Provide the (x, y) coordinate of the cell's center where the given text is located.  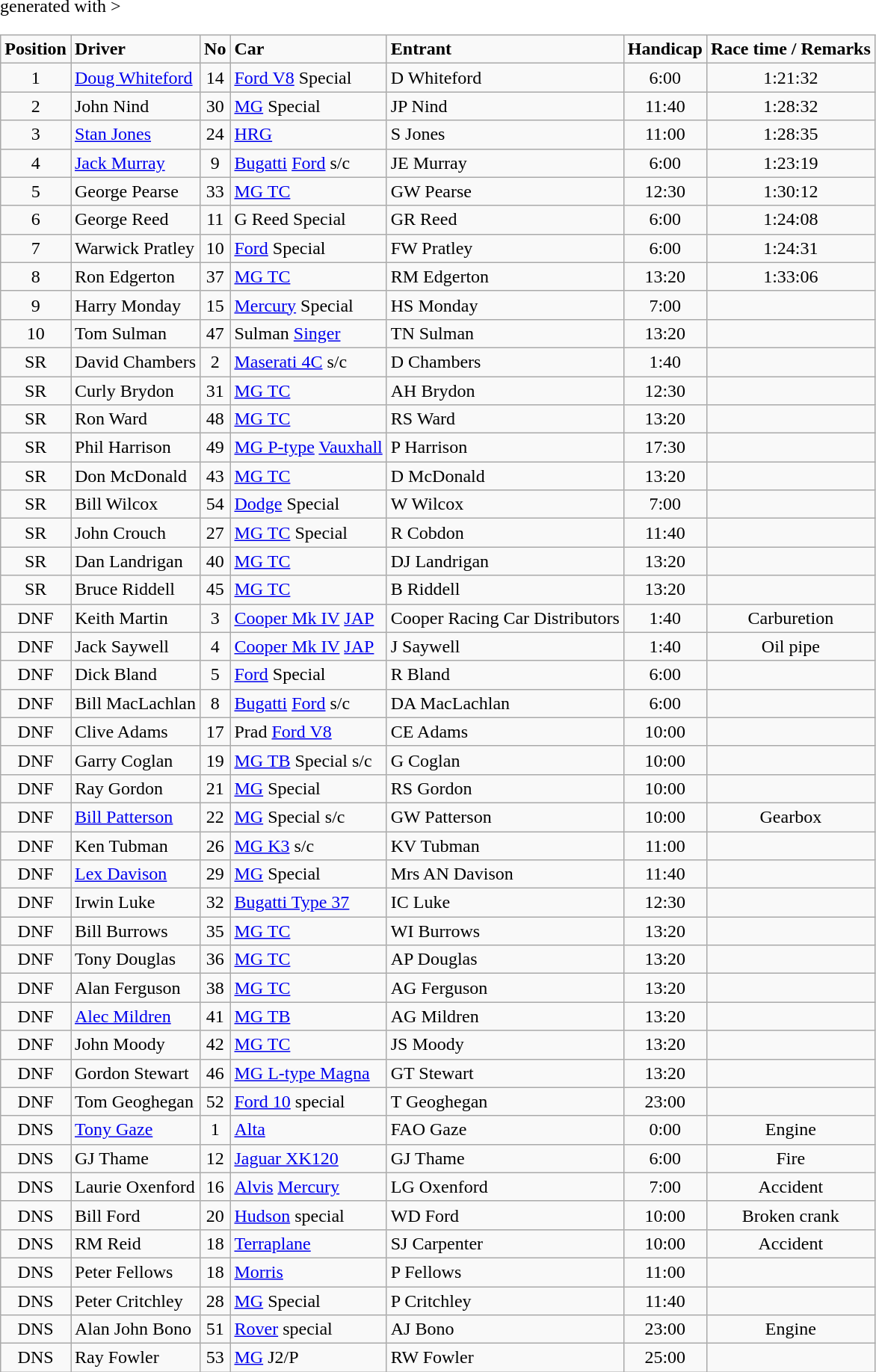
1:21:32 (791, 78)
G Coglan (505, 760)
MG TB Special s/c (308, 760)
G Reed Special (308, 220)
Stan Jones (135, 135)
1:24:08 (791, 220)
Dodge Special (308, 504)
AH Brydon (505, 391)
24 (215, 135)
MG TB (308, 1016)
Mrs AN Davison (505, 874)
27 (215, 533)
Bill Burrows (135, 931)
Alta (308, 1130)
Alvis Mercury (308, 1187)
Car (308, 49)
Ford 10 special (308, 1101)
AG Mildren (505, 1016)
D McDonald (505, 476)
HRG (308, 135)
Lex Davison (135, 874)
RS Gordon (505, 788)
46 (215, 1073)
R Bland (505, 675)
Morris (308, 1272)
1:28:32 (791, 106)
Entrant (505, 49)
Ray Fowler (135, 1358)
31 (215, 391)
19 (215, 760)
DJ Landrigan (505, 561)
JS Moody (505, 1045)
Peter Critchley (135, 1301)
WI Burrows (505, 931)
Tom Geoghegan (135, 1101)
John Crouch (135, 533)
6 (36, 220)
Race time / Remarks (791, 49)
32 (215, 903)
CE Adams (505, 732)
MG J2/P (308, 1358)
30 (215, 106)
Ford V8 Special (308, 78)
7 (36, 248)
Fire (791, 1158)
Gearbox (791, 817)
29 (215, 874)
John Moody (135, 1045)
17 (215, 732)
HS Monday (505, 305)
LG Oxenford (505, 1187)
Dan Landrigan (135, 561)
Jack Saywell (135, 646)
P Harrison (505, 448)
Gordon Stewart (135, 1073)
1:30:12 (791, 191)
Dick Bland (135, 675)
RM Reid (135, 1243)
FAO Gaze (505, 1130)
26 (215, 845)
Alan John Bono (135, 1329)
Irwin Luke (135, 903)
JP Nind (505, 106)
FW Pratley (505, 248)
IC Luke (505, 903)
35 (215, 931)
Bugatti Type 37 (308, 903)
AP Douglas (505, 960)
12 (215, 1158)
MG Special s/c (308, 817)
Tony Gaze (135, 1130)
53 (215, 1358)
Peter Fellows (135, 1272)
B Riddell (505, 590)
Alec Mildren (135, 1016)
Terraplane (308, 1243)
42 (215, 1045)
S Jones (505, 135)
GW Patterson (505, 817)
1:24:31 (791, 248)
Jack Murray (135, 163)
1:28:35 (791, 135)
17:30 (665, 448)
25:00 (665, 1358)
1:23:19 (791, 163)
16 (215, 1187)
P Fellows (505, 1272)
GT Stewart (505, 1073)
Bruce Riddell (135, 590)
52 (215, 1101)
AG Ferguson (505, 988)
David Chambers (135, 362)
No (215, 49)
Doug Whiteford (135, 78)
Ron Ward (135, 419)
Ron Edgerton (135, 276)
RS Ward (505, 419)
11 (215, 220)
Broken crank (791, 1215)
14 (215, 78)
KV Tubman (505, 845)
RW Fowler (505, 1358)
15 (215, 305)
R Cobdon (505, 533)
28 (215, 1301)
Prad Ford V8 (308, 732)
John Nind (135, 106)
RM Edgerton (505, 276)
George Pearse (135, 191)
1:33:06 (791, 276)
J Saywell (505, 646)
54 (215, 504)
45 (215, 590)
47 (215, 333)
Cooper Racing Car Distributors (505, 618)
W Wilcox (505, 504)
MG L-type Magna (308, 1073)
TN Sulman (505, 333)
Bill Patterson (135, 817)
Position (36, 49)
Hudson special (308, 1215)
41 (215, 1016)
Tom Sulman (135, 333)
Ken Tubman (135, 845)
GR Reed (505, 220)
48 (215, 419)
Oil pipe (791, 646)
38 (215, 988)
51 (215, 1329)
GW Pearse (505, 191)
0:00 (665, 1130)
Warwick Pratley (135, 248)
DA MacLachlan (505, 703)
Keith Martin (135, 618)
37 (215, 276)
20 (215, 1215)
Maserati 4C s/c (308, 362)
Tony Douglas (135, 960)
49 (215, 448)
Bill Ford (135, 1215)
Phil Harrison (135, 448)
33 (215, 191)
Alan Ferguson (135, 988)
MG TC Special (308, 533)
Rover special (308, 1329)
Laurie Oxenford (135, 1187)
T Geoghegan (505, 1101)
Clive Adams (135, 732)
WD Ford (505, 1215)
Bill MacLachlan (135, 703)
MG K3 s/c (308, 845)
Sulman Singer (308, 333)
22 (215, 817)
Driver (135, 49)
Garry Coglan (135, 760)
Don McDonald (135, 476)
21 (215, 788)
AJ Bono (505, 1329)
D Chambers (505, 362)
D Whiteford (505, 78)
Bill Wilcox (135, 504)
40 (215, 561)
P Critchley (505, 1301)
36 (215, 960)
Handicap (665, 49)
Curly Brydon (135, 391)
Mercury Special (308, 305)
SJ Carpenter (505, 1243)
Harry Monday (135, 305)
Jaguar XK120 (308, 1158)
MG P-type Vauxhall (308, 448)
Ray Gordon (135, 788)
43 (215, 476)
George Reed (135, 220)
Carburetion (791, 618)
JE Murray (505, 163)
